Capture the cell that displays the provided text and extract its [x, y] central coordinate. 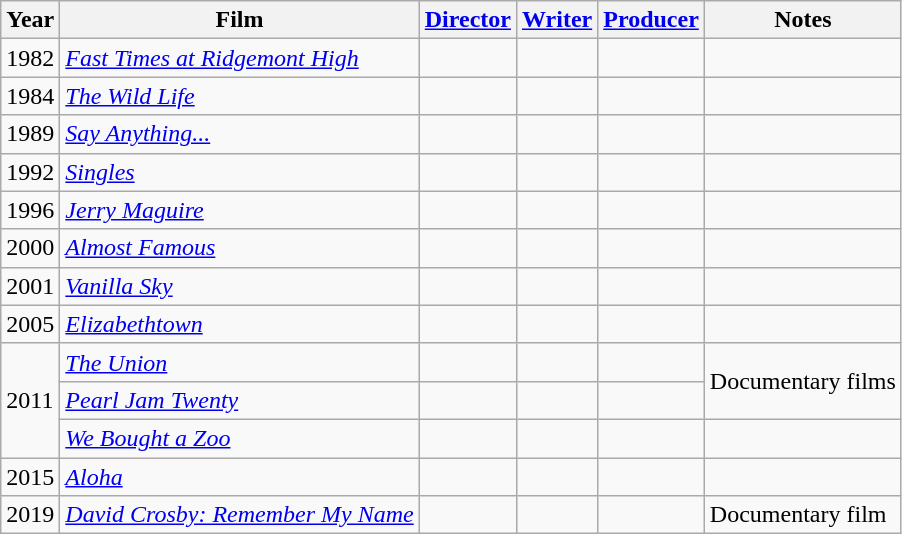
2000 [30, 248]
1989 [30, 134]
2019 [30, 515]
Aloha [240, 477]
The Wild Life [240, 96]
Say Anything... [240, 134]
2015 [30, 477]
Fast Times at Ridgemont High [240, 58]
We Bought a Zoo [240, 438]
2005 [30, 324]
Year [30, 20]
1982 [30, 58]
Documentary films [802, 381]
Director [468, 20]
The Union [240, 362]
2011 [30, 400]
Pearl Jam Twenty [240, 400]
Documentary film [802, 515]
Notes [802, 20]
1996 [30, 210]
David Crosby: Remember My Name [240, 515]
1992 [30, 172]
Jerry Maguire [240, 210]
Film [240, 20]
Elizabethtown [240, 324]
1984 [30, 96]
Producer [652, 20]
Almost Famous [240, 248]
Singles [240, 172]
2001 [30, 286]
Vanilla Sky [240, 286]
Writer [556, 20]
